Output the [x, y] coordinate of the center of the cell containing the given text.  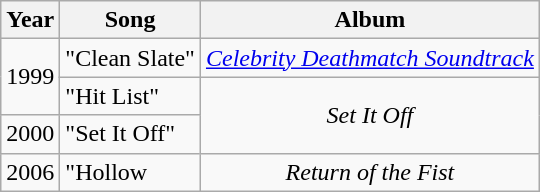
1999 [30, 77]
2006 [30, 172]
Set It Off [370, 115]
"Clean Slate" [130, 58]
"Hit List" [130, 96]
Return of the Fist [370, 172]
Song [130, 20]
2000 [30, 134]
Year [30, 20]
Album [370, 20]
"Set It Off" [130, 134]
"Hollow [130, 172]
Celebrity Deathmatch Soundtrack [370, 58]
